For the text-containing cell, return its midpoint in (x, y) coordinate format. 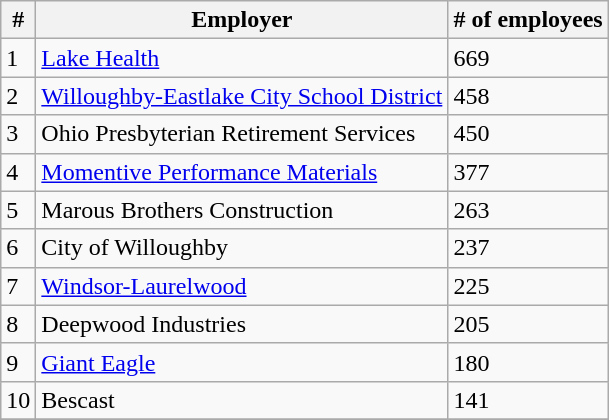
Giant Eagle (242, 362)
7 (18, 286)
6 (18, 248)
225 (528, 286)
8 (18, 324)
180 (528, 362)
Bescast (242, 400)
# (18, 20)
Marous Brothers Construction (242, 210)
3 (18, 134)
Employer (242, 20)
# of employees (528, 20)
669 (528, 58)
377 (528, 172)
237 (528, 248)
Deepwood Industries (242, 324)
Willoughby-Eastlake City School District (242, 96)
10 (18, 400)
205 (528, 324)
2 (18, 96)
Lake Health (242, 58)
141 (528, 400)
City of Willoughby (242, 248)
450 (528, 134)
Momentive Performance Materials (242, 172)
Windsor-Laurelwood (242, 286)
458 (528, 96)
Ohio Presbyterian Retirement Services (242, 134)
5 (18, 210)
4 (18, 172)
9 (18, 362)
1 (18, 58)
263 (528, 210)
